Capture the cell that displays the provided text and extract its (X, Y) central coordinate. 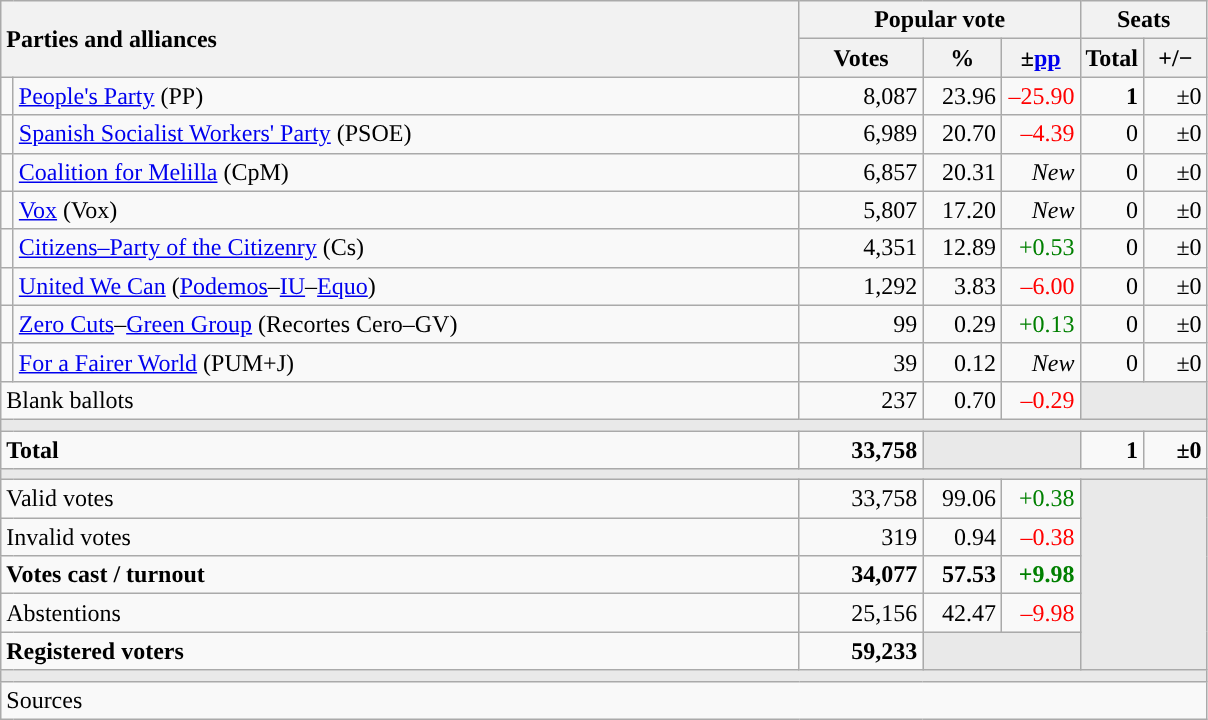
59,233 (861, 651)
Votes cast / turnout (400, 575)
Sources (604, 700)
0.29 (962, 324)
25,156 (861, 613)
–6.00 (1040, 286)
–4.39 (1040, 134)
8,087 (861, 96)
6,989 (861, 134)
±pp (1040, 58)
99.06 (962, 499)
57.53 (962, 575)
Popular vote (940, 20)
Vox (Vox) (406, 210)
23.96 (962, 96)
237 (861, 400)
20.70 (962, 134)
For a Fairer World (PUM+J) (406, 362)
Invalid votes (400, 537)
5,807 (861, 210)
Registered voters (400, 651)
% (962, 58)
Abstentions (400, 613)
12.89 (962, 248)
–25.90 (1040, 96)
99 (861, 324)
3.83 (962, 286)
6,857 (861, 172)
39 (861, 362)
Coalition for Melilla (CpM) (406, 172)
4,351 (861, 248)
319 (861, 537)
+0.53 (1040, 248)
Votes (861, 58)
United We Can (Podemos–IU–Equo) (406, 286)
–0.38 (1040, 537)
+/− (1176, 58)
Valid votes (400, 499)
20.31 (962, 172)
Parties and alliances (400, 39)
+0.13 (1040, 324)
Zero Cuts–Green Group (Recortes Cero–GV) (406, 324)
34,077 (861, 575)
People's Party (PP) (406, 96)
+9.98 (1040, 575)
Seats (1144, 20)
1,292 (861, 286)
Blank ballots (400, 400)
Spanish Socialist Workers' Party (PSOE) (406, 134)
0.94 (962, 537)
0.70 (962, 400)
Citizens–Party of the Citizenry (Cs) (406, 248)
+0.38 (1040, 499)
–9.98 (1040, 613)
42.47 (962, 613)
0.12 (962, 362)
–0.29 (1040, 400)
17.20 (962, 210)
